Output the [X, Y] coordinate of the center of the cell containing the given text.  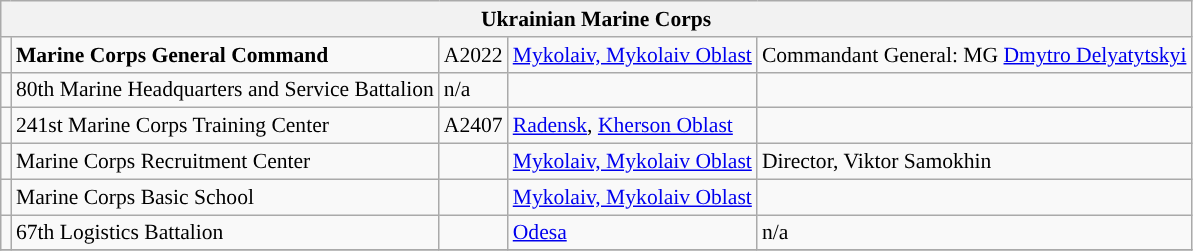
67th Logistics Battalion [225, 233]
Radensk, Kherson Oblast [632, 126]
241st Marine Corps Training Center [225, 126]
80th Marine Headquarters and Service Battalion [225, 90]
Commandant General: MG Dmytro Delyatytskyi [974, 55]
Marine Corps General Command [225, 55]
Director, Viktor Samokhin [974, 162]
Marine Corps Basic School [225, 197]
Odesa [632, 233]
Marine Corps Recruitment Center [225, 162]
А2407 [474, 126]
A2022 [474, 55]
Ukrainian Marine Corps [596, 19]
